Identify which cell holds the provided text, then report its (x, y) central coordinate. 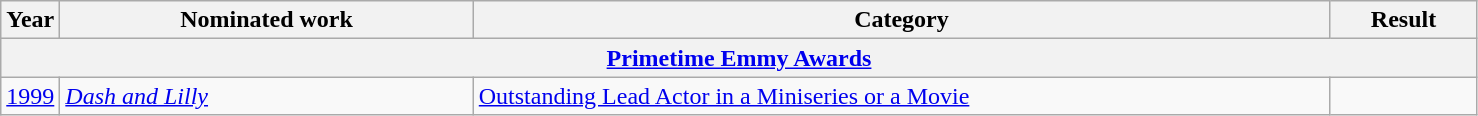
Year (30, 20)
Result (1404, 20)
1999 (30, 96)
Nominated work (266, 20)
Outstanding Lead Actor in a Miniseries or a Movie (901, 96)
Dash and Lilly (266, 96)
Primetime Emmy Awards (740, 58)
Category (901, 20)
